Capture the cell that displays the provided text and extract its [x, y] central coordinate. 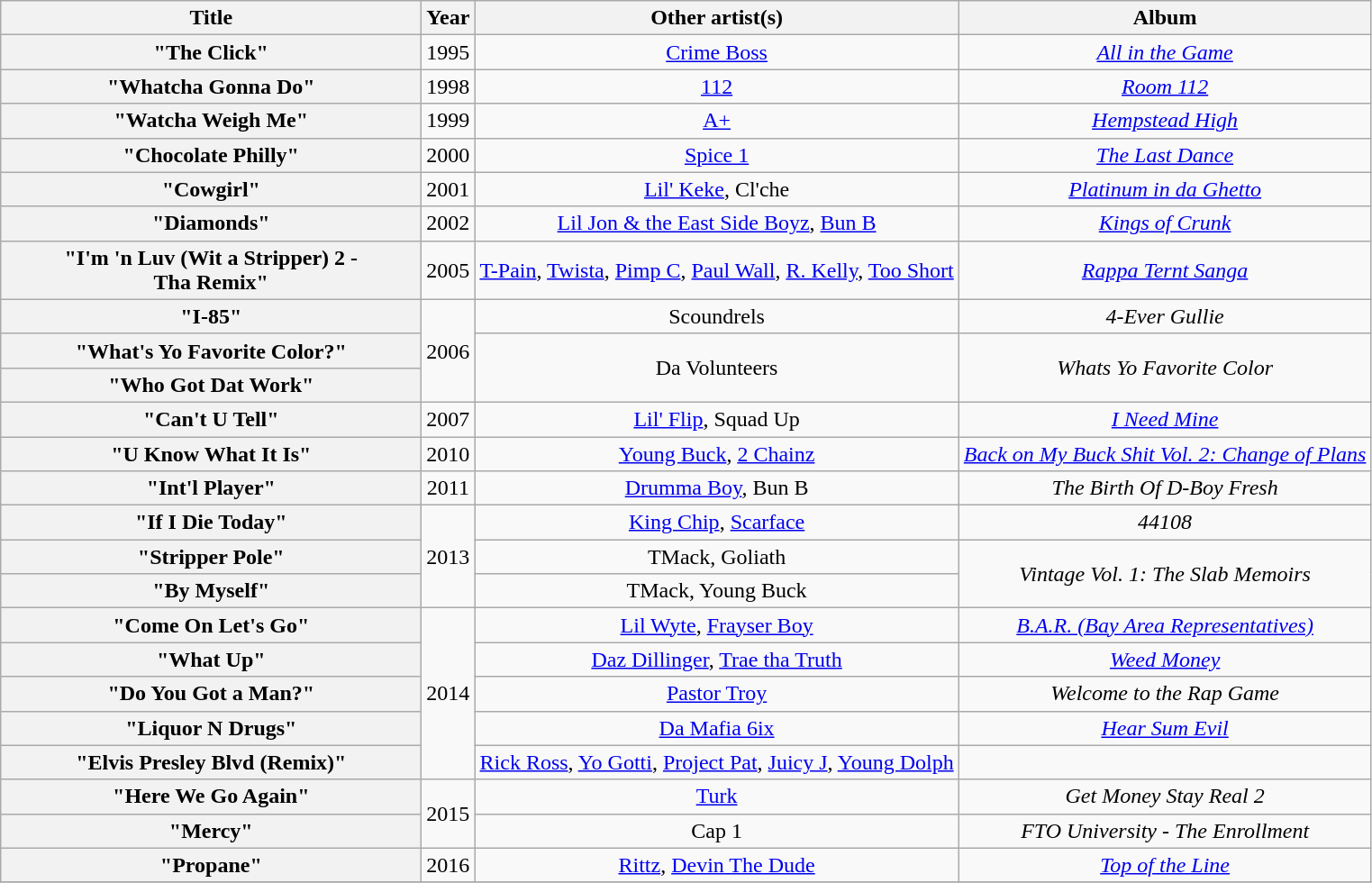
1999 [449, 121]
Da Volunteers [717, 368]
Album [1165, 18]
Rappa Ternt Sanga [1165, 270]
T-Pain, Twista, Pimp C, Paul Wall, R. Kelly, Too Short [717, 270]
2011 [449, 488]
TMack, Goliath [717, 557]
"What Up" [211, 660]
The Birth Of D-Boy Fresh [1165, 488]
Lil Wyte, Frayser Boy [717, 625]
"Cowgirl" [211, 189]
I Need Mine [1165, 419]
"U Know What It Is" [211, 453]
TMack, Young Buck [717, 591]
Vintage Vol. 1: The Slab Memoirs [1165, 574]
Weed Money [1165, 660]
2005 [449, 270]
"Who Got Dat Work" [211, 385]
Get Money Stay Real 2 [1165, 797]
"Mercy" [211, 831]
"Diamonds" [211, 223]
"I'm 'n Luv (Wit a Stripper) 2 - Tha Remix" [211, 270]
"Stripper Pole" [211, 557]
Daz Dillinger, Trae tha Truth [717, 660]
"If I Die Today" [211, 523]
All in the Game [1165, 52]
"Watcha Weigh Me" [211, 121]
112 [717, 86]
Lil' Flip, Squad Up [717, 419]
"What's Yo Favorite Color?" [211, 350]
2001 [449, 189]
Top of the Line [1165, 865]
"Chocolate Philly" [211, 155]
44108 [1165, 523]
Year [449, 18]
2016 [449, 865]
Kings of Crunk [1165, 223]
Platinum in da Ghetto [1165, 189]
"By Myself" [211, 591]
Turk [717, 797]
2006 [449, 350]
"I-85" [211, 316]
"Whatcha Gonna Do" [211, 86]
Hear Sum Evil [1165, 728]
Whats Yo Favorite Color [1165, 368]
Other artist(s) [717, 18]
2000 [449, 155]
2002 [449, 223]
Lil Jon & the East Side Boyz, Bun B [717, 223]
"Liquor N Drugs" [211, 728]
2007 [449, 419]
1998 [449, 86]
Da Mafia 6ix [717, 728]
"Here We Go Again" [211, 797]
FTO University - The Enrollment [1165, 831]
King Chip, Scarface [717, 523]
"Come On Let's Go" [211, 625]
Drumma Boy, Bun B [717, 488]
Lil' Keke, Cl'che [717, 189]
"Can't U Tell" [211, 419]
Young Buck, 2 Chainz [717, 453]
Cap 1 [717, 831]
Crime Boss [717, 52]
2014 [449, 694]
2010 [449, 453]
Back on My Buck Shit Vol. 2: Change of Plans [1165, 453]
2015 [449, 814]
Hempstead High [1165, 121]
Pastor Troy [717, 694]
Rittz, Devin The Dude [717, 865]
The Last Dance [1165, 155]
"Do You Got a Man?" [211, 694]
Spice 1 [717, 155]
Rick Ross, Yo Gotti, Project Pat, Juicy J, Young Dolph [717, 762]
Scoundrels [717, 316]
Title [211, 18]
A+ [717, 121]
B.A.R. (Bay Area Representatives) [1165, 625]
1995 [449, 52]
Room 112 [1165, 86]
"Int'l Player" [211, 488]
2013 [449, 557]
"The Click" [211, 52]
"Elvis Presley Blvd (Remix)" [211, 762]
4-Ever Gullie [1165, 316]
"Propane" [211, 865]
Welcome to the Rap Game [1165, 694]
